Identify which cell holds the provided text, then report its [x, y] central coordinate. 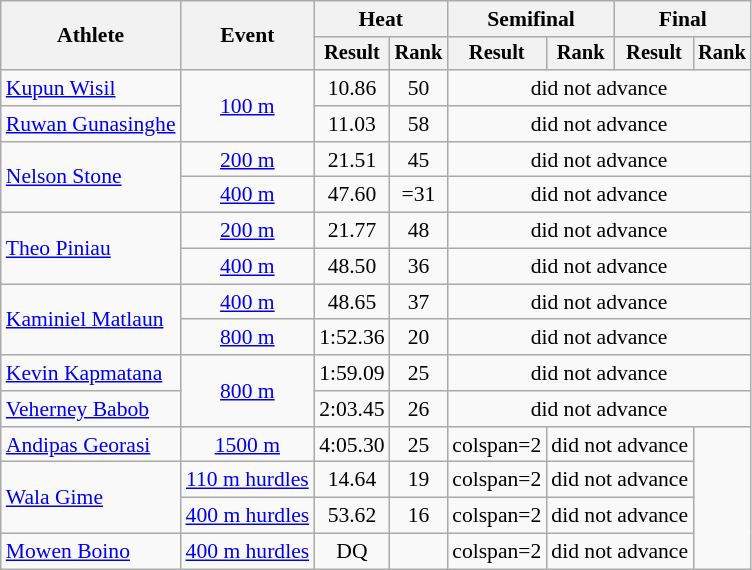
20 [419, 338]
Mowen Boino [91, 552]
Kevin Kapmatana [91, 373]
36 [419, 267]
1500 m [248, 445]
53.62 [352, 516]
Ruwan Gunasinghe [91, 124]
21.51 [352, 160]
Nelson Stone [91, 178]
110 m hurdles [248, 480]
58 [419, 124]
45 [419, 160]
37 [419, 302]
16 [419, 516]
48.50 [352, 267]
26 [419, 409]
47.60 [352, 195]
4:05.30 [352, 445]
Veherney Babob [91, 409]
Theo Piniau [91, 248]
1:52.36 [352, 338]
48 [419, 231]
21.77 [352, 231]
19 [419, 480]
48.65 [352, 302]
DQ [352, 552]
Event [248, 36]
Kaminiel Matlaun [91, 320]
1:59.09 [352, 373]
Andipas Georasi [91, 445]
100 m [248, 106]
Kupun Wisil [91, 88]
2:03.45 [352, 409]
Athlete [91, 36]
50 [419, 88]
Heat [380, 19]
Final [683, 19]
10.86 [352, 88]
11.03 [352, 124]
Wala Gime [91, 498]
=31 [419, 195]
14.64 [352, 480]
Semifinal [531, 19]
